Search for the cell housing the specified text and yield its [X, Y] center coordinate. 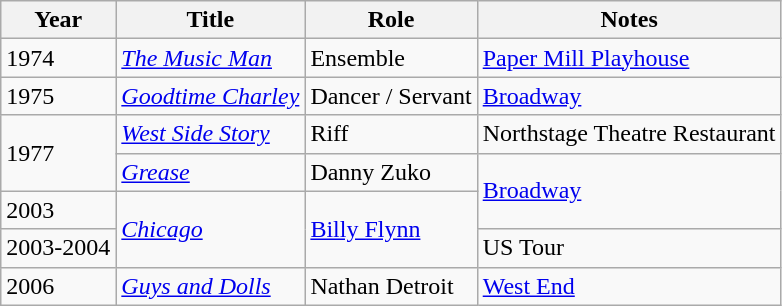
West End [629, 286]
Grease [210, 172]
Nathan Detroit [391, 286]
Title [210, 20]
Goodtime Charley [210, 96]
Chicago [210, 229]
Dancer / Servant [391, 96]
2006 [58, 286]
Year [58, 20]
Guys and Dolls [210, 286]
1977 [58, 153]
Danny Zuko [391, 172]
Riff [391, 134]
2003 [58, 210]
Notes [629, 20]
West Side Story [210, 134]
US Tour [629, 248]
Ensemble [391, 58]
Role [391, 20]
The Music Man [210, 58]
Paper Mill Playhouse [629, 58]
1975 [58, 96]
2003-2004 [58, 248]
Northstage Theatre Restaurant [629, 134]
Billy Flynn [391, 229]
1974 [58, 58]
